Pinpoint the cell where the given text exists, returning its (X, Y) midpoint coordinate. 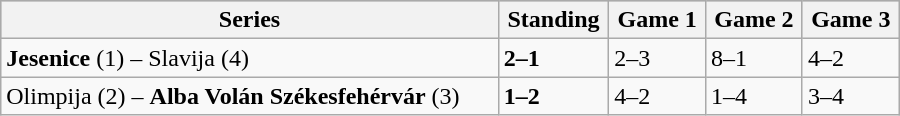
3–4 (850, 96)
Series (250, 20)
Olimpija (2) – Alba Volán Székesfehérvár (3) (250, 96)
1–2 (553, 96)
2–3 (658, 58)
2–1 (553, 58)
Game 1 (658, 20)
Game 2 (754, 20)
Standing (553, 20)
1–4 (754, 96)
Game 3 (850, 20)
8–1 (754, 58)
Jesenice (1) – Slavija (4) (250, 58)
